Capture the cell that displays the provided text and extract its (X, Y) central coordinate. 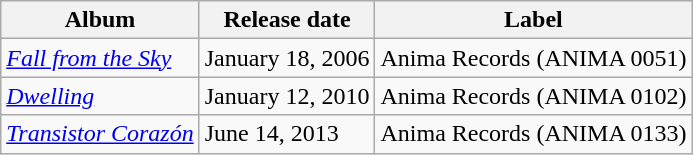
June 14, 2013 (287, 134)
January 18, 2006 (287, 58)
Transistor Corazón (100, 134)
Anima Records (ANIMA 0051) (534, 58)
Anima Records (ANIMA 0102) (534, 96)
Label (534, 20)
Album (100, 20)
Fall from the Sky (100, 58)
Anima Records (ANIMA 0133) (534, 134)
Release date (287, 20)
January 12, 2010 (287, 96)
Dwelling (100, 96)
